Scan for the cell matching the given text and deliver its (X, Y) coordinate at center. 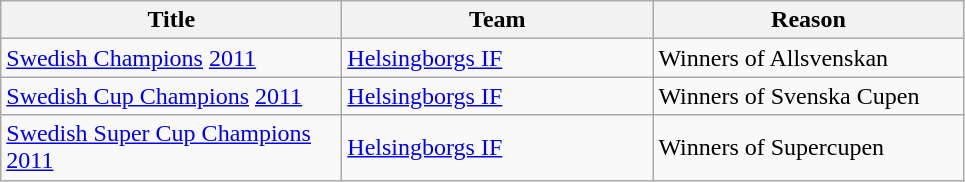
Winners of Svenska Cupen (808, 96)
Swedish Champions 2011 (172, 58)
Winners of Supercupen (808, 148)
Reason (808, 20)
Team (498, 20)
Winners of Allsvenskan (808, 58)
Swedish Cup Champions 2011 (172, 96)
Swedish Super Cup Champions 2011 (172, 148)
Title (172, 20)
